Search for the cell housing the specified text and yield its (x, y) center coordinate. 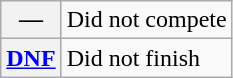
— (31, 20)
Did not compete (146, 20)
DNF (31, 58)
Did not finish (146, 58)
